Locate the cell with the specified text and output its [X, Y] center coordinate. 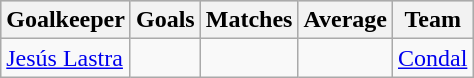
Goalkeeper [66, 20]
Average [346, 20]
Team [432, 20]
Condal [432, 58]
Goals [165, 20]
Matches [249, 20]
Jesús Lastra [66, 58]
